Pinpoint the cell where the given text exists, returning its (x, y) midpoint coordinate. 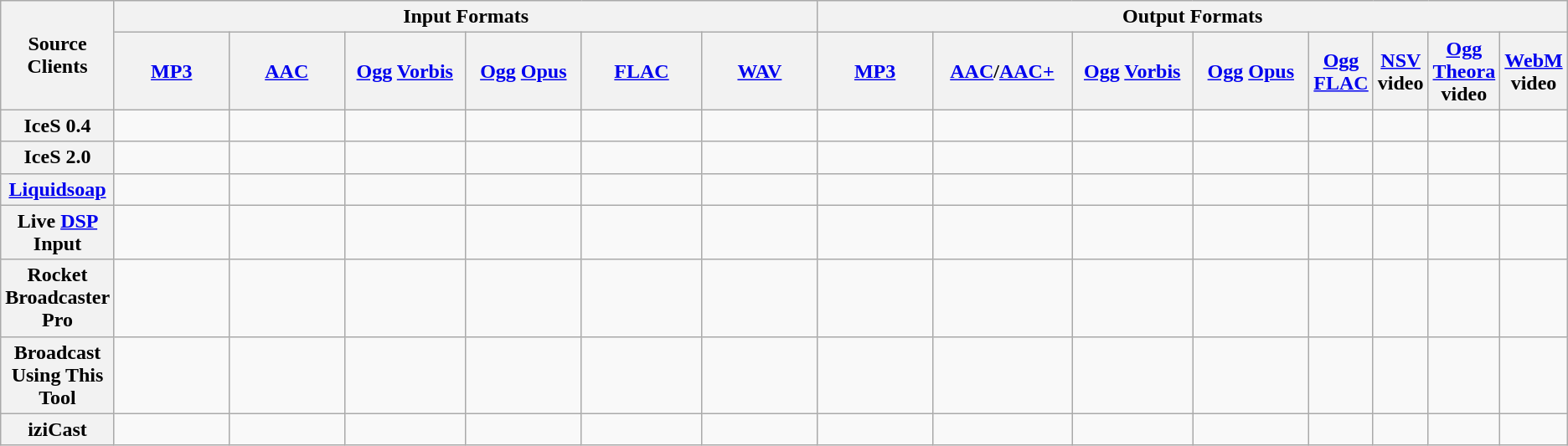
Source Clients (57, 55)
WAV (760, 71)
WebM video (1534, 71)
NSV video (1400, 71)
iziCast (57, 429)
Ogg FLAC (1341, 71)
Output Formats (1193, 17)
AAC/AAC+ (1002, 71)
AAC (286, 71)
Broadcast Using This Tool (57, 375)
Rocket Broadcaster Pro (57, 298)
Input Formats (466, 17)
Live DSP Input (57, 233)
Ogg Theora video (1464, 71)
Liquidsoap (57, 189)
IceS 0.4 (57, 126)
FLAC (642, 71)
IceS 2.0 (57, 157)
